For the text-containing cell, return its midpoint in (X, Y) coordinate format. 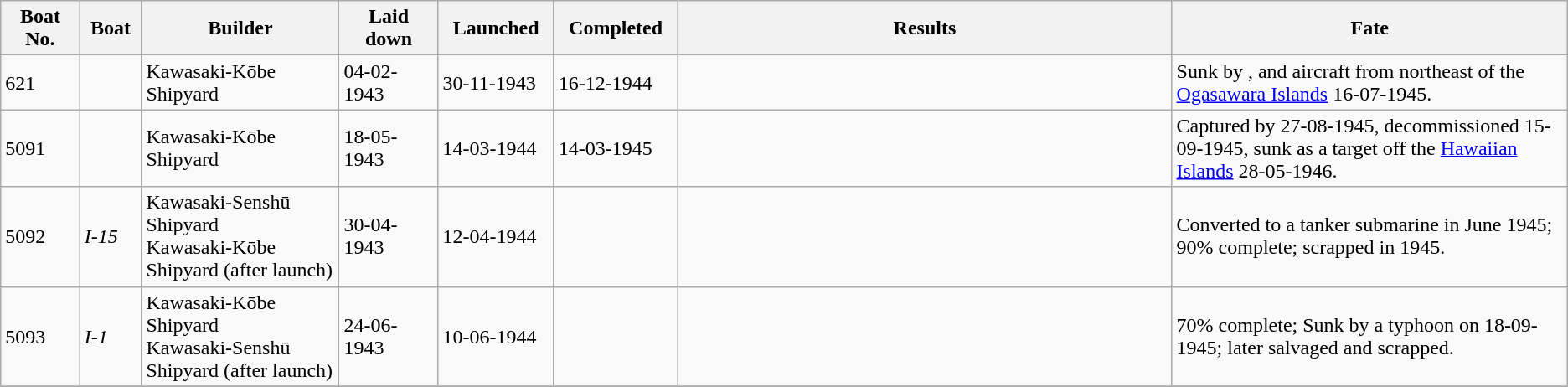
Kawasaki-Senshū ShipyardKawasaki-Kōbe Shipyard (after launch) (240, 236)
Fate (1369, 28)
10-06-1944 (496, 337)
Boat No. (40, 28)
18-05-1943 (389, 148)
30-11-1943 (496, 82)
I-1 (111, 337)
70% complete; Sunk by a typhoon on 18-09-1945; later salvaged and scrapped. (1369, 337)
Laid down (389, 28)
Results (925, 28)
Captured by 27-08-1945, decommissioned 15-09-1945, sunk as a target off the Hawaiian Islands 28-05-1946. (1369, 148)
Converted to a tanker submarine in June 1945; 90% complete; scrapped in 1945. (1369, 236)
5092 (40, 236)
14-03-1945 (616, 148)
30-04-1943 (389, 236)
16-12-1944 (616, 82)
5093 (40, 337)
5091 (40, 148)
Sunk by , and aircraft from northeast of the Ogasawara Islands 16-07-1945. (1369, 82)
Completed (616, 28)
621 (40, 82)
Launched (496, 28)
Kawasaki-Kōbe ShipyardKawasaki-Senshū Shipyard (after launch) (240, 337)
12-04-1944 (496, 236)
24-06-1943 (389, 337)
14-03-1944 (496, 148)
Boat (111, 28)
04-02-1943 (389, 82)
Builder (240, 28)
I-15 (111, 236)
